For the text-containing cell, return its midpoint in [x, y] coordinate format. 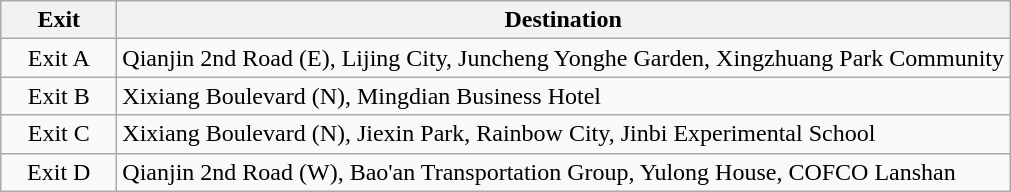
Xixiang Boulevard (N), Mingdian Business Hotel [564, 96]
Exit A [59, 58]
Exit C [59, 134]
Exit D [59, 172]
Destination [564, 20]
Qianjin 2nd Road (E), Lijing City, Juncheng Yonghe Garden, Xingzhuang Park Community [564, 58]
Exit B [59, 96]
Qianjin 2nd Road (W), Bao'an Transportation Group, Yulong House, COFCO Lanshan [564, 172]
Xixiang Boulevard (N), Jiexin Park, Rainbow City, Jinbi Experimental School [564, 134]
Exit [59, 20]
